Provide the [X, Y] coordinate of the cell's center where the given text is located.  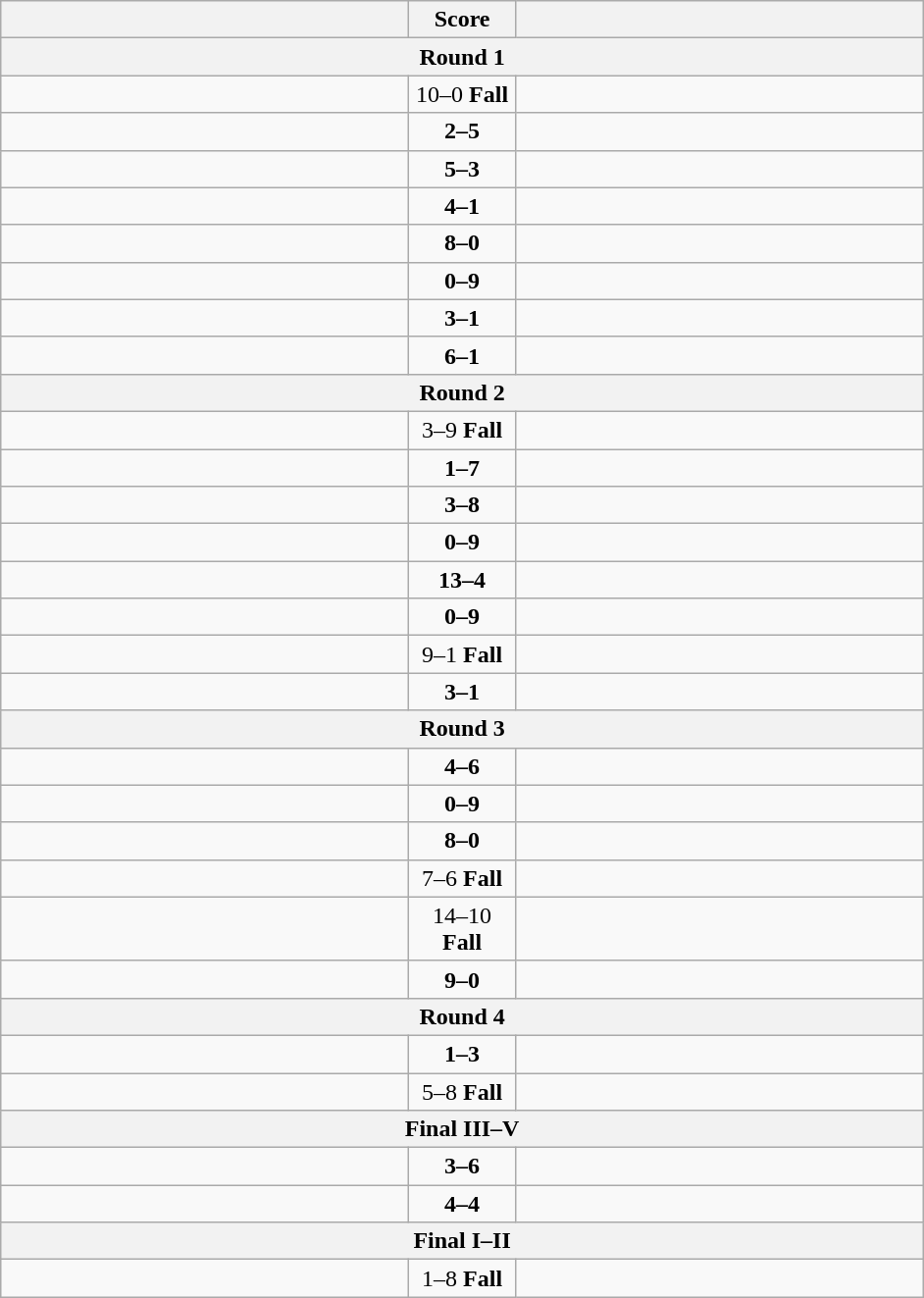
7–6 Fall [463, 878]
3–6 [463, 1167]
14–10 Fall [463, 928]
Round 1 [463, 57]
Round 3 [463, 729]
Final I–II [463, 1241]
4–4 [463, 1204]
4–1 [463, 206]
4–6 [463, 766]
1–3 [463, 1054]
1–8 Fall [463, 1278]
6–1 [463, 355]
Round 4 [463, 1016]
Round 2 [463, 392]
1–7 [463, 468]
3–9 Fall [463, 430]
Score [463, 20]
5–8 Fall [463, 1092]
3–8 [463, 505]
9–0 [463, 979]
Final III–V [463, 1129]
13–4 [463, 580]
10–0 Fall [463, 94]
9–1 Fall [463, 654]
2–5 [463, 131]
5–3 [463, 169]
